Locate the cell with the specified text and output its (X, Y) center coordinate. 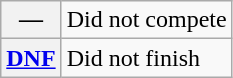
DNF (31, 58)
Did not finish (146, 58)
— (31, 20)
Did not compete (146, 20)
